Find where the given text appears and provide that cell's center as [x, y] coordinate. 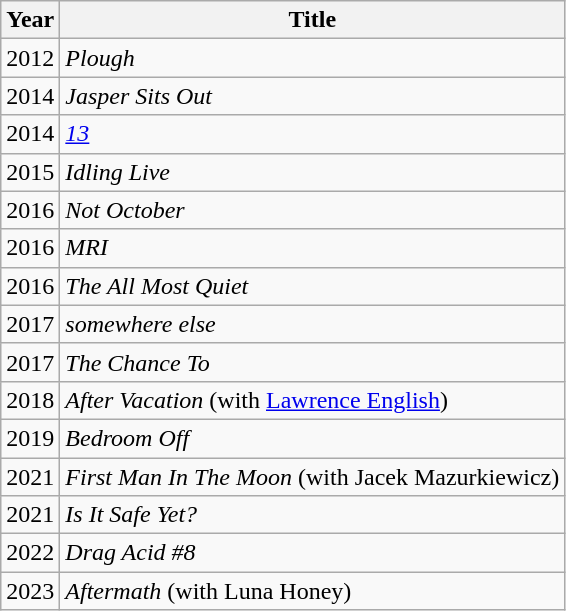
Year [30, 20]
Jasper Sits Out [312, 96]
Drag Acid #8 [312, 553]
Is It Safe Yet? [312, 515]
2019 [30, 438]
Title [312, 20]
2023 [30, 591]
The Chance To [312, 362]
Plough [312, 58]
somewhere else [312, 324]
2018 [30, 400]
The All Most Quiet [312, 286]
2015 [30, 172]
Bedroom Off [312, 438]
2012 [30, 58]
13 [312, 134]
Aftermath (with Luna Honey) [312, 591]
Not October [312, 210]
2022 [30, 553]
MRI [312, 248]
After Vacation (with Lawrence English) [312, 400]
Idling Live [312, 172]
First Man In The Moon (with Jacek Mazurkiewicz) [312, 477]
